Capture the cell that displays the provided text and extract its (x, y) central coordinate. 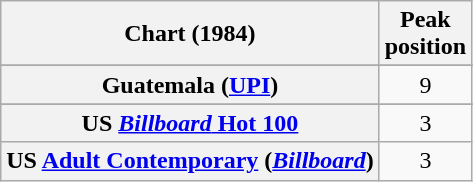
US Adult Contemporary (Billboard) (190, 161)
Peakposition (425, 34)
Guatemala (UPI) (190, 85)
Chart (1984) (190, 34)
US Billboard Hot 100 (190, 123)
9 (425, 85)
